Return the [x, y] coordinate for the center point of the cell that contains the specified text.  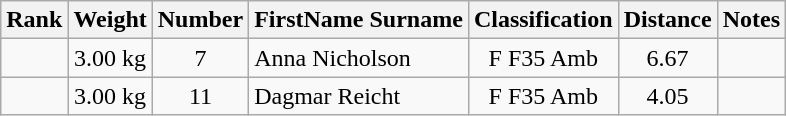
7 [200, 58]
Classification [543, 20]
Number [200, 20]
Rank [34, 20]
FirstName Surname [359, 20]
4.05 [668, 96]
6.67 [668, 58]
Anna Nicholson [359, 58]
Weight [110, 20]
Dagmar Reicht [359, 96]
Notes [751, 20]
11 [200, 96]
Distance [668, 20]
